Provide the (X, Y) coordinate of the cell's center where the given text is located.  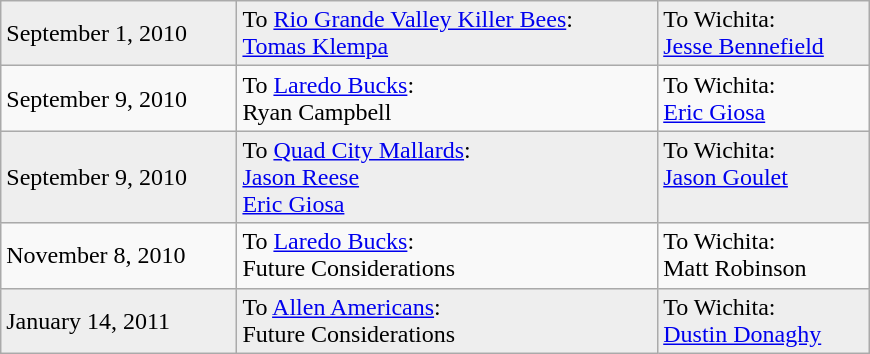
To Allen Americans: Future Considerations (448, 320)
To Wichita: Jesse Bennefield (764, 34)
To Wichita: Matt Robinson (764, 256)
To Laredo Bucks: Future Considerations (448, 256)
November 8, 2010 (119, 256)
To Wichita: Eric Giosa (764, 98)
To Wichita: Dustin Donaghy (764, 320)
To Wichita: Jason Goulet (764, 177)
To Quad City Mallards: Jason Reese Eric Giosa (448, 177)
To Rio Grande Valley Killer Bees: Tomas Klempa (448, 34)
To Laredo Bucks: Ryan Campbell (448, 98)
January 14, 2011 (119, 320)
September 1, 2010 (119, 34)
